Extract the (x, y) coordinate from the center of the cell holding the provided text.  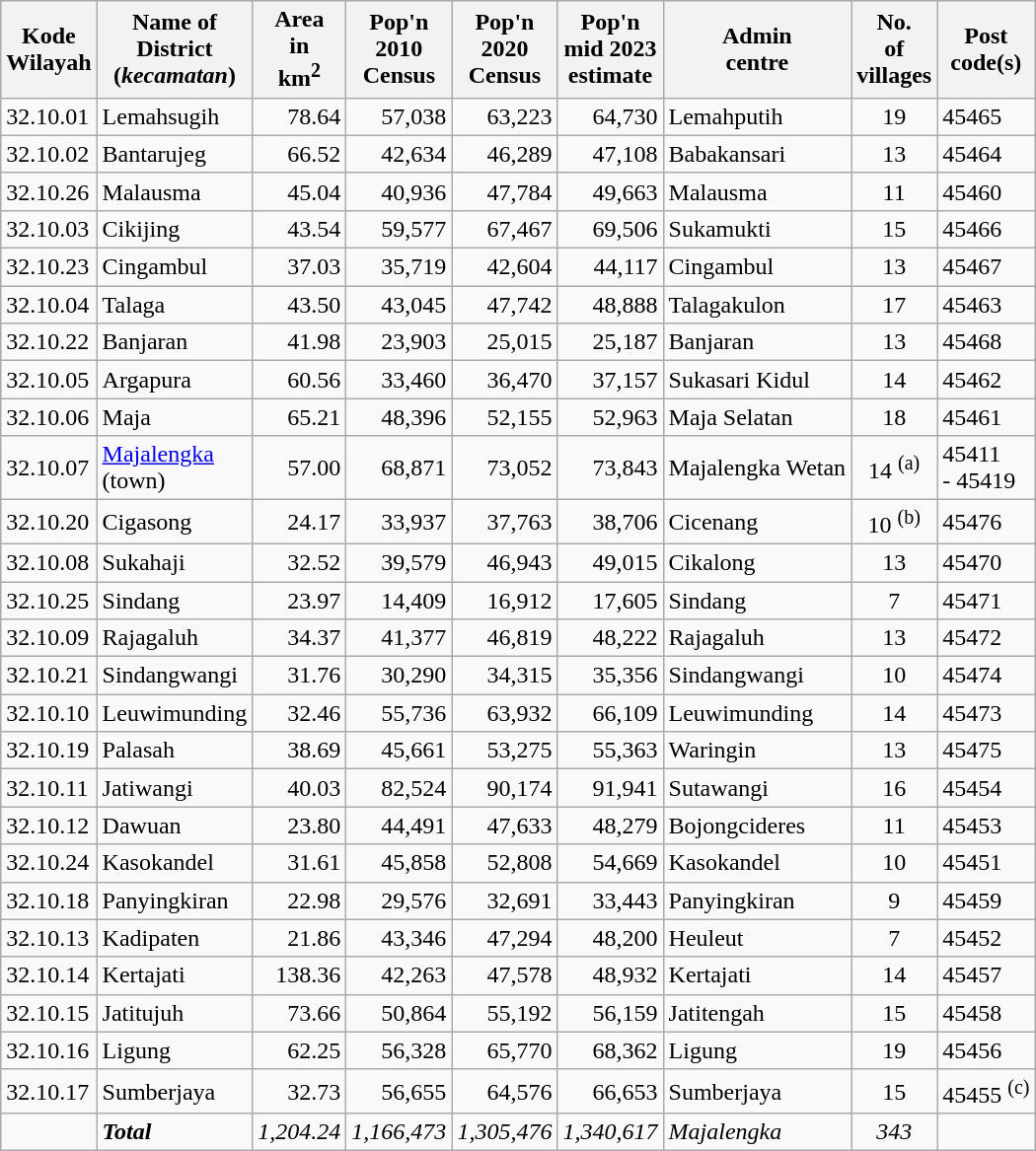
54,669 (610, 863)
40,936 (399, 191)
56,655 (399, 1091)
Lemahputih (758, 116)
45459 (987, 900)
45475 (987, 751)
33,937 (399, 523)
22.98 (300, 900)
65.21 (300, 417)
37.03 (300, 267)
56,328 (399, 1050)
32.10.11 (49, 788)
23,903 (399, 342)
Pop'n 2020Census (505, 49)
53,275 (505, 751)
14,409 (399, 601)
Pop'n 2010Census (399, 49)
39,579 (399, 562)
78.64 (300, 116)
45458 (987, 1013)
343 (894, 1132)
45,661 (399, 751)
Talagakulon (758, 305)
45476 (987, 523)
73,052 (505, 468)
1,340,617 (610, 1132)
43.54 (300, 229)
45468 (987, 342)
Postcode(s) (987, 49)
33,443 (610, 900)
17 (894, 305)
46,819 (505, 638)
45463 (987, 305)
Cikijing (175, 229)
55,736 (399, 713)
31.61 (300, 863)
91,941 (610, 788)
1,204.24 (300, 1132)
32.10.23 (49, 267)
68,362 (610, 1050)
32.10.06 (49, 417)
Waringin (758, 751)
42,634 (399, 154)
45461 (987, 417)
66,653 (610, 1091)
50,864 (399, 1013)
32.10.14 (49, 975)
Majalengka (758, 1132)
35,356 (610, 676)
32.10.02 (49, 154)
43,346 (399, 938)
Sukamukti (758, 229)
48,932 (610, 975)
47,633 (505, 826)
Cicenang (758, 523)
45451 (987, 863)
55,363 (610, 751)
32.10.01 (49, 116)
9 (894, 900)
32.10.25 (49, 601)
Maja Selatan (758, 417)
17,605 (610, 601)
42,263 (399, 975)
Total (175, 1132)
67,467 (505, 229)
46,289 (505, 154)
47,784 (505, 191)
45454 (987, 788)
33,460 (399, 380)
43.50 (300, 305)
138.36 (300, 975)
57,038 (399, 116)
14 (a) (894, 468)
1,166,473 (399, 1132)
Jatiwangi (175, 788)
Bantarujeg (175, 154)
Jatitujuh (175, 1013)
69,506 (610, 229)
45466 (987, 229)
45456 (987, 1050)
32.10.07 (49, 468)
45464 (987, 154)
49,663 (610, 191)
Pop'n mid 2023estimate (610, 49)
35,719 (399, 267)
34,315 (505, 676)
45455 (c) (987, 1091)
Sukahaji (175, 562)
41.98 (300, 342)
52,155 (505, 417)
10 (b) (894, 523)
47,742 (505, 305)
32.10.09 (49, 638)
48,222 (610, 638)
41,377 (399, 638)
23.97 (300, 601)
57.00 (300, 468)
45.04 (300, 191)
32.10.16 (49, 1050)
73,843 (610, 468)
63,223 (505, 116)
Cigasong (175, 523)
21.86 (300, 938)
32.10.10 (49, 713)
32.10.05 (49, 380)
44,491 (399, 826)
32.10.26 (49, 191)
45465 (987, 116)
Dawuan (175, 826)
73.66 (300, 1013)
31.76 (300, 676)
25,187 (610, 342)
32.10.15 (49, 1013)
32.73 (300, 1091)
Lemahsugih (175, 116)
45472 (987, 638)
66.52 (300, 154)
45470 (987, 562)
42,604 (505, 267)
32.10.13 (49, 938)
30,290 (399, 676)
Kadipaten (175, 938)
No.ofvillages (894, 49)
32.10.17 (49, 1091)
65,770 (505, 1050)
45457 (987, 975)
24.17 (300, 523)
Cikalong (758, 562)
68,871 (399, 468)
32,691 (505, 900)
34.37 (300, 638)
Kode Wilayah (49, 49)
82,524 (399, 788)
Admincentre (758, 49)
18 (894, 417)
23.80 (300, 826)
52,808 (505, 863)
45453 (987, 826)
Sukasari Kidul (758, 380)
49,015 (610, 562)
45473 (987, 713)
59,577 (399, 229)
32.10.12 (49, 826)
37,157 (610, 380)
47,578 (505, 975)
45411- 45419 (987, 468)
44,117 (610, 267)
25,015 (505, 342)
48,396 (399, 417)
Babakansari (758, 154)
16,912 (505, 601)
64,576 (505, 1091)
45460 (987, 191)
32.10.19 (49, 751)
55,192 (505, 1013)
32.10.24 (49, 863)
48,279 (610, 826)
90,174 (505, 788)
Heuleut (758, 938)
32.10.22 (49, 342)
Palasah (175, 751)
45,858 (399, 863)
32.10.21 (49, 676)
Name ofDistrict(kecamatan) (175, 49)
45467 (987, 267)
Maja (175, 417)
48,200 (610, 938)
Majalengka (town) (175, 468)
45462 (987, 380)
36,470 (505, 380)
38,706 (610, 523)
48,888 (610, 305)
45471 (987, 601)
56,159 (610, 1013)
45452 (987, 938)
43,045 (399, 305)
Talaga (175, 305)
Areainkm2 (300, 49)
47,294 (505, 938)
Majalengka Wetan (758, 468)
46,943 (505, 562)
66,109 (610, 713)
38.69 (300, 751)
32.10.18 (49, 900)
60.56 (300, 380)
32.52 (300, 562)
Jatitengah (758, 1013)
Sutawangi (758, 788)
47,108 (610, 154)
52,963 (610, 417)
32.10.20 (49, 523)
32.10.03 (49, 229)
62.25 (300, 1050)
29,576 (399, 900)
63,932 (505, 713)
37,763 (505, 523)
32.46 (300, 713)
40.03 (300, 788)
32.10.08 (49, 562)
Bojongcideres (758, 826)
16 (894, 788)
1,305,476 (505, 1132)
Argapura (175, 380)
64,730 (610, 116)
32.10.04 (49, 305)
45474 (987, 676)
